Capture the cell that displays the provided text and extract its [X, Y] central coordinate. 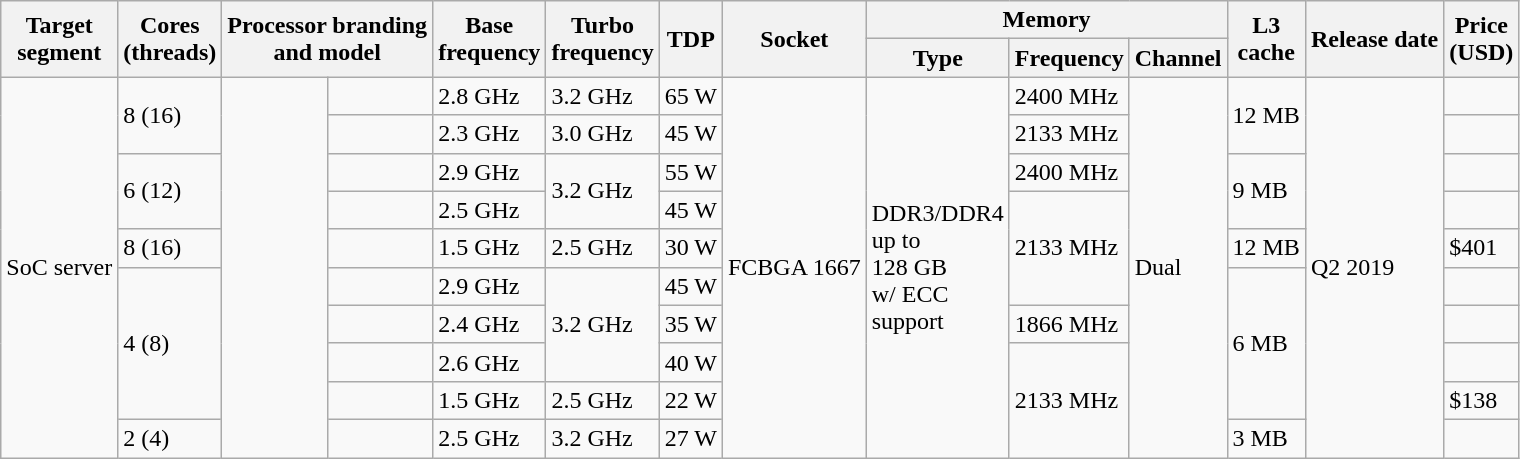
Q2 2019 [1374, 268]
1866 MHz [1069, 324]
Turbofrequency [602, 39]
2.6 GHz [490, 362]
Price(USD) [1482, 39]
40 W [690, 362]
Processor brandingand model [328, 39]
TDP [690, 39]
4 (8) [170, 343]
Cores(threads) [170, 39]
6 (12) [170, 191]
FCBGA 1667 [794, 268]
Channel [1178, 58]
$138 [1482, 400]
Dual [1178, 268]
Frequency [1069, 58]
6 MB [1266, 343]
Socket [794, 39]
2.3 GHz [490, 134]
55 W [690, 172]
2.8 GHz [490, 96]
65 W [690, 96]
27 W [690, 438]
$401 [1482, 248]
L3cache [1266, 39]
Release date [1374, 39]
2.4 GHz [490, 324]
SoC server [60, 268]
30 W [690, 248]
3 MB [1266, 438]
3.0 GHz [602, 134]
Basefrequency [490, 39]
35 W [690, 324]
Type [938, 58]
2 (4) [170, 438]
9 MB [1266, 191]
Memory [1046, 20]
DDR3/DDR4up to128 GBw/ ECCsupport [938, 268]
Targetsegment [60, 39]
22 W [690, 400]
